Search for the cell housing the specified text and yield its [X, Y] center coordinate. 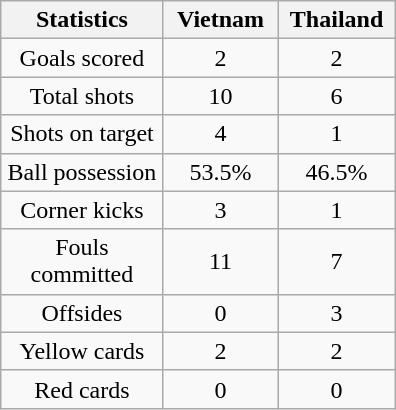
Red cards [82, 389]
Goals scored [82, 58]
Thailand [337, 20]
10 [220, 96]
Offsides [82, 313]
Shots on target [82, 134]
7 [337, 262]
Yellow cards [82, 351]
11 [220, 262]
Statistics [82, 20]
Corner kicks [82, 210]
46.5% [337, 172]
Vietnam [220, 20]
53.5% [220, 172]
4 [220, 134]
Ball possession [82, 172]
Fouls committed [82, 262]
Total shots [82, 96]
6 [337, 96]
